Scan for the cell matching the given text and deliver its [X, Y] coordinate at center. 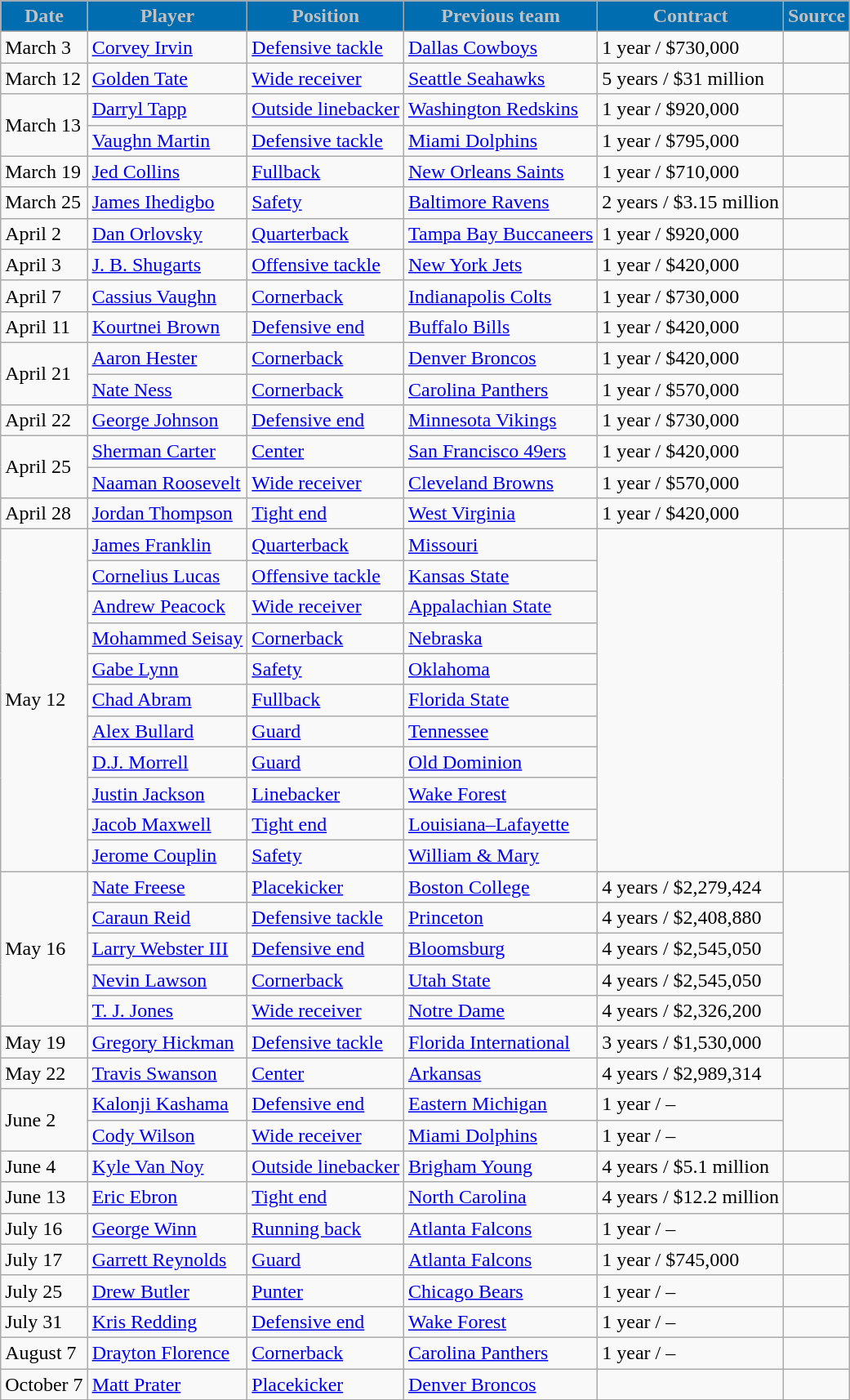
April 2 [44, 234]
Utah State [500, 980]
Bloomsburg [500, 949]
Aaron Hester [167, 358]
May 16 [44, 948]
Matt Prater [167, 1384]
Alex Bullard [167, 731]
Source [817, 16]
Linebacker [326, 793]
William & Mary [500, 855]
Corvey Irvin [167, 47]
Eric Ebron [167, 1197]
Princeton [500, 918]
Florida State [500, 700]
March 3 [44, 47]
Justin Jackson [167, 793]
June 2 [44, 1120]
April 11 [44, 327]
San Francisco 49ers [500, 452]
Tampa Bay Buccaneers [500, 234]
Buffalo Bills [500, 327]
Notre Dame [500, 1011]
July 16 [44, 1228]
Jed Collins [167, 172]
Kansas State [500, 576]
Nate Ness [167, 390]
July 25 [44, 1291]
Baltimore Ravens [500, 203]
April 7 [44, 296]
Seattle Seahawks [500, 78]
Travis Swanson [167, 1073]
Date [44, 16]
4 years / $2,326,200 [691, 1011]
5 years / $31 million [691, 78]
Position [326, 16]
July 31 [44, 1322]
Nate Freese [167, 886]
Golden Tate [167, 78]
Contract [691, 16]
1 year / $795,000 [691, 140]
Drew Butler [167, 1291]
Previous team [500, 16]
Nebraska [500, 638]
Punter [326, 1291]
Boston College [500, 886]
4 years / $2,408,880 [691, 918]
July 17 [44, 1260]
Naaman Roosevelt [167, 483]
Minnesota Vikings [500, 421]
Florida International [500, 1042]
Gabe Lynn [167, 669]
Cornelius Lucas [167, 576]
March 12 [44, 78]
New Orleans Saints [500, 172]
Arkansas [500, 1073]
Louisiana–Lafayette [500, 824]
October 7 [44, 1384]
Missouri [500, 545]
April 3 [44, 265]
Indianapolis Colts [500, 296]
Gregory Hickman [167, 1042]
4 years / $5.1 million [691, 1166]
Oklahoma [500, 669]
4 years / $2,279,424 [691, 886]
4 years / $2,989,314 [691, 1073]
Running back [326, 1228]
Cassius Vaughn [167, 296]
June 4 [44, 1166]
Appalachian State [500, 607]
June 13 [44, 1197]
Darryl Tapp [167, 109]
2 years / $3.15 million [691, 203]
Chicago Bears [500, 1291]
Tennessee [500, 731]
Jacob Maxwell [167, 824]
Dan Orlovsky [167, 234]
March 13 [44, 125]
1 year / $745,000 [691, 1260]
Jordan Thompson [167, 514]
J. B. Shugarts [167, 265]
April 22 [44, 421]
D.J. Morrell [167, 762]
April 28 [44, 514]
Drayton Florence [167, 1353]
George Winn [167, 1228]
North Carolina [500, 1197]
Player [167, 16]
May 22 [44, 1073]
April 25 [44, 467]
May 19 [44, 1042]
March 19 [44, 172]
4 years / $12.2 million [691, 1197]
Andrew Peacock [167, 607]
August 7 [44, 1353]
Jerome Couplin [167, 855]
Chad Abram [167, 700]
Cody Wilson [167, 1135]
Eastern Michigan [500, 1104]
May 12 [44, 701]
T. J. Jones [167, 1011]
April 21 [44, 373]
New York Jets [500, 265]
Kalonji Kashama [167, 1104]
West Virginia [500, 514]
George Johnson [167, 421]
Garrett Reynolds [167, 1260]
Dallas Cowboys [500, 47]
Cleveland Browns [500, 483]
Kyle Van Noy [167, 1166]
Vaughn Martin [167, 140]
Old Dominion [500, 762]
Sherman Carter [167, 452]
1 year / $710,000 [691, 172]
Larry Webster III [167, 949]
Nevin Lawson [167, 980]
James Franklin [167, 545]
Caraun Reid [167, 918]
Kourtnei Brown [167, 327]
Kris Redding [167, 1322]
Brigham Young [500, 1166]
March 25 [44, 203]
Washington Redskins [500, 109]
Mohammed Seisay [167, 638]
James Ihedigbo [167, 203]
3 years / $1,530,000 [691, 1042]
